Search for the cell housing the specified text and yield its [x, y] center coordinate. 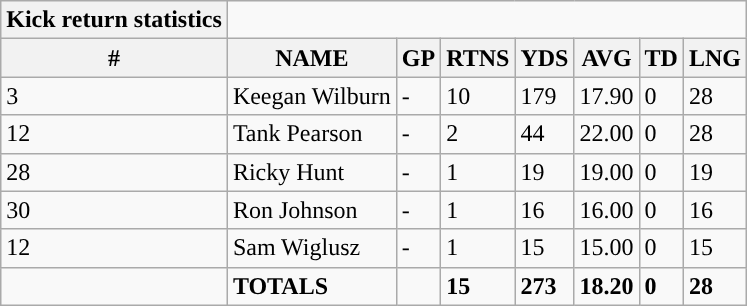
RTNS [478, 58]
Kick return statistics [114, 20]
TOTALS [312, 286]
Sam Wiglusz [312, 248]
TD [661, 58]
GP [418, 58]
Keegan Wilburn [312, 96]
2 [478, 134]
16.00 [606, 210]
NAME [312, 58]
30 [114, 210]
15.00 [606, 248]
Ricky Hunt [312, 172]
18.20 [606, 286]
Tank Pearson [312, 134]
3 [114, 96]
273 [544, 286]
# [114, 58]
10 [478, 96]
Ron Johnson [312, 210]
19.00 [606, 172]
AVG [606, 58]
44 [544, 134]
YDS [544, 58]
17.90 [606, 96]
179 [544, 96]
22.00 [606, 134]
LNG [714, 58]
